Scan for the cell matching the given text and deliver its (x, y) coordinate at center. 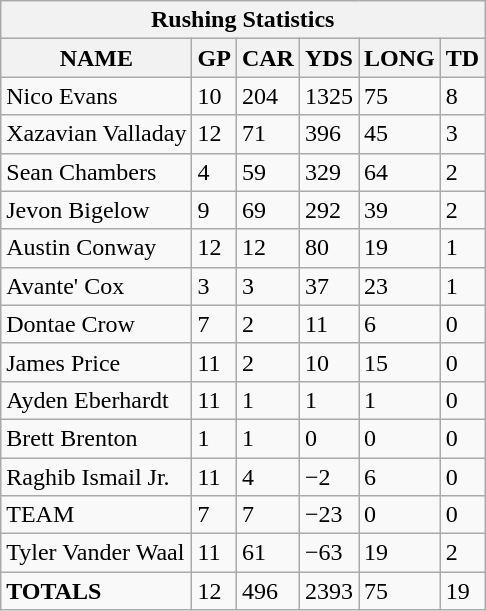
NAME (96, 58)
Brett Brenton (96, 438)
Dontae Crow (96, 324)
292 (328, 210)
37 (328, 286)
Tyler Vander Waal (96, 553)
45 (399, 134)
80 (328, 248)
15 (399, 362)
2393 (328, 591)
Austin Conway (96, 248)
71 (268, 134)
TD (462, 58)
69 (268, 210)
61 (268, 553)
Nico Evans (96, 96)
9 (214, 210)
Sean Chambers (96, 172)
LONG (399, 58)
23 (399, 286)
396 (328, 134)
GP (214, 58)
64 (399, 172)
−2 (328, 477)
Xazavian Valladay (96, 134)
59 (268, 172)
Ayden Eberhardt (96, 400)
39 (399, 210)
TEAM (96, 515)
YDS (328, 58)
Rushing Statistics (243, 20)
−63 (328, 553)
TOTALS (96, 591)
Avante' Cox (96, 286)
James Price (96, 362)
329 (328, 172)
Raghib Ismail Jr. (96, 477)
1325 (328, 96)
−23 (328, 515)
204 (268, 96)
CAR (268, 58)
8 (462, 96)
496 (268, 591)
Jevon Bigelow (96, 210)
